Locate the cell with the specified text and output its (x, y) center coordinate. 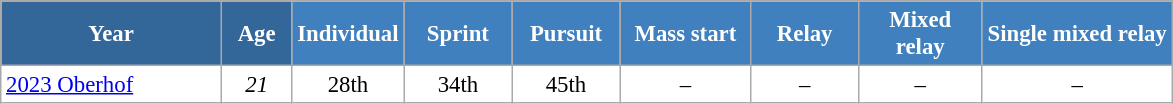
2023 Oberhof (112, 85)
Pursuit (566, 34)
28th (348, 85)
Single mixed relay (1078, 34)
Individual (348, 34)
34th (458, 85)
21 (256, 85)
Year (112, 34)
Age (256, 34)
45th (566, 85)
Sprint (458, 34)
Relay (805, 34)
Mass start (686, 34)
Mixed relay (920, 34)
